Identify which cell holds the provided text, then report its [x, y] central coordinate. 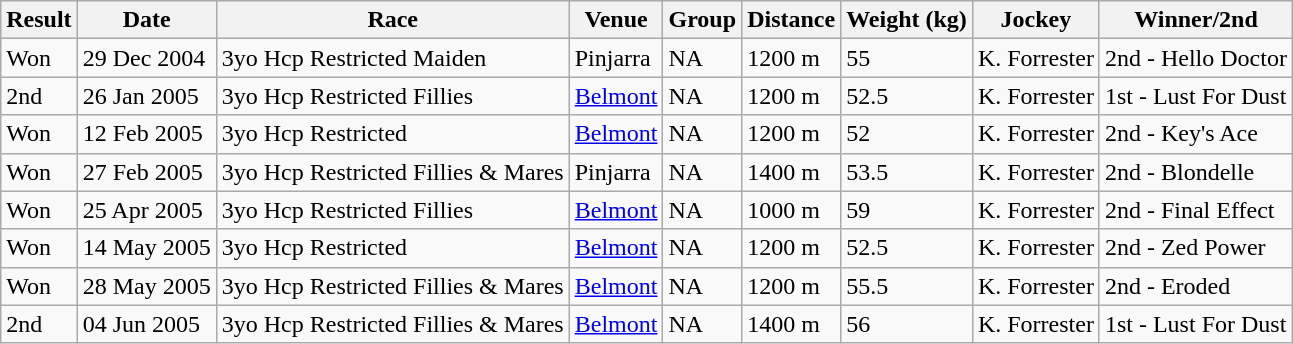
Date [146, 20]
2nd - Final Effect [1196, 210]
25 Apr 2005 [146, 210]
26 Jan 2005 [146, 96]
2nd - Blondelle [1196, 172]
59 [907, 210]
Race [392, 20]
56 [907, 324]
14 May 2005 [146, 248]
2nd - Zed Power [1196, 248]
28 May 2005 [146, 286]
55 [907, 58]
04 Jun 2005 [146, 324]
1000 m [792, 210]
Distance [792, 20]
2nd - Hello Doctor [1196, 58]
53.5 [907, 172]
29 Dec 2004 [146, 58]
55.5 [907, 286]
Result [39, 20]
Jockey [1036, 20]
3yo Hcp Restricted Maiden [392, 58]
Weight (kg) [907, 20]
2nd - Eroded [1196, 286]
Winner/2nd [1196, 20]
Group [702, 20]
52 [907, 134]
Venue [616, 20]
27 Feb 2005 [146, 172]
12 Feb 2005 [146, 134]
2nd - Key's Ace [1196, 134]
